Return the (x, y) coordinate for the center point of the cell that contains the specified text.  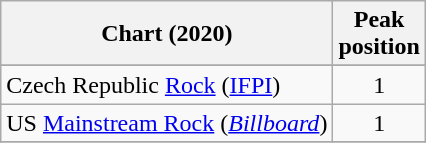
Peakposition (379, 34)
Chart (2020) (167, 34)
Czech Republic Rock (IFPI) (167, 85)
US Mainstream Rock (Billboard) (167, 123)
